Search for the cell housing the specified text and yield its [x, y] center coordinate. 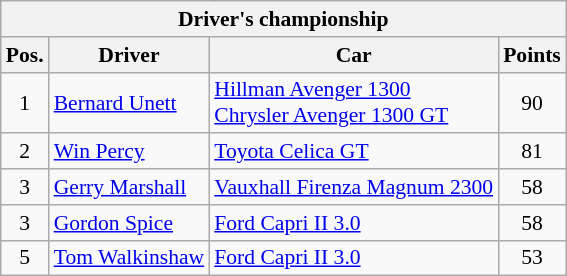
Win Percy [130, 152]
Driver [130, 55]
Vauxhall Firenza Magnum 2300 [354, 187]
81 [532, 152]
Gordon Spice [130, 223]
2 [25, 152]
Tom Walkinshaw [130, 258]
Car [354, 55]
53 [532, 258]
Hillman Avenger 1300Chrysler Avenger 1300 GT [354, 102]
Points [532, 55]
Bernard Unett [130, 102]
90 [532, 102]
Pos. [25, 55]
5 [25, 258]
Driver's championship [284, 19]
Gerry Marshall [130, 187]
1 [25, 102]
Toyota Celica GT [354, 152]
